Detect which cell encompasses the target text, then output its [x, y] center coordinate. 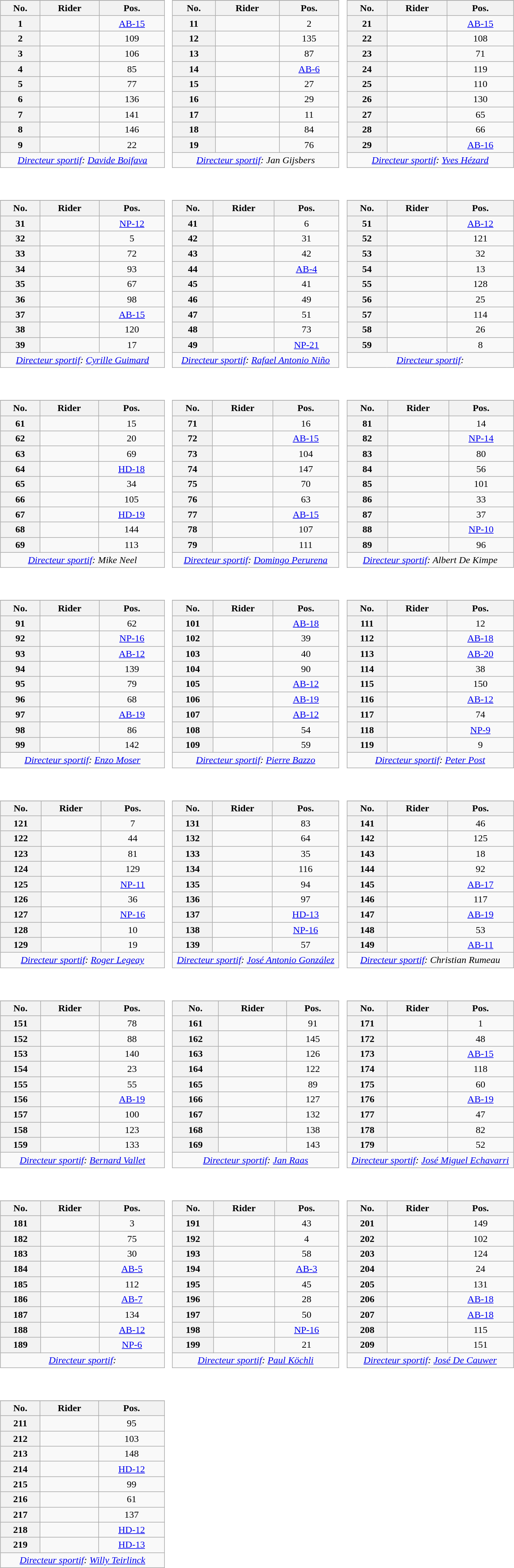
168 [196, 1130]
Directeur sportif: Domingo Perurena [255, 560]
140 [132, 1054]
HD-19 [132, 514]
214 [20, 1469]
70 [306, 484]
Directeur sportif: Peter Post [430, 760]
191 [193, 1223]
177 [367, 1115]
164 [196, 1069]
179 [367, 1145]
185 [20, 1284]
217 [20, 1515]
182 [20, 1238]
130 [480, 99]
HD-18 [132, 469]
203 [367, 1254]
No. Rider Pos. 71 16 72 AB-15 73 104 74 147 75 70 76 63 77 AB-15 78 107 79 111 Directeur sportif: Domingo Perurena [258, 479]
175 [367, 1084]
Directeur sportif: Albert De Kimpe [430, 560]
212 [20, 1439]
174 [367, 1069]
100 [132, 1115]
156 [20, 1099]
No. Rider Pos. 161 91 162 145 163 126 164 122 165 89 166 127 167 132 168 138 169 143 Directeur sportif: Jan Raas [258, 1079]
169 [196, 1145]
209 [367, 1345]
181 [20, 1223]
201 [367, 1223]
208 [367, 1330]
195 [193, 1284]
AB-3 [306, 1269]
Directeur sportif: José Antonio González [255, 960]
171 [367, 1023]
90 [306, 669]
206 [367, 1299]
Directeur sportif: José Miguel Echavarri [430, 1160]
Directeur sportif: Davide Boifava [82, 160]
199 [193, 1345]
186 [20, 1299]
Directeur sportif: Roger Legeay [82, 960]
172 [367, 1038]
Directeur sportif: Yves Hézard [430, 160]
Directeur sportif: Bernard Vallet [82, 1160]
AB-16 [480, 145]
218 [20, 1530]
198 [193, 1330]
Directeur sportif: Cyrille Guimard [82, 360]
183 [20, 1254]
NP-21 [306, 345]
213 [20, 1454]
167 [196, 1115]
163 [196, 1054]
60 [480, 1084]
NP-6 [132, 1345]
187 [20, 1315]
Directeur sportif: Christian Rumeau [430, 960]
Directeur sportif: Jan Raas [255, 1160]
189 [20, 1345]
150 [480, 684]
AB-7 [132, 1299]
Directeur sportif: Paul Köchli [255, 1360]
Directeur sportif: José De Cauwer [430, 1360]
173 [367, 1054]
120 [132, 330]
204 [367, 1269]
NP-11 [132, 884]
162 [196, 1038]
110 [480, 84]
NP-9 [480, 730]
161 [196, 1023]
AB-17 [480, 884]
AB-20 [480, 654]
207 [367, 1315]
219 [20, 1545]
10 [132, 929]
188 [20, 1330]
Directeur sportif: Enzo Moser [82, 760]
Directeur sportif: Jan Gijsbers [255, 160]
No. Rider Pos. 41 6 42 31 43 42 44 AB-4 45 41 46 49 47 51 48 73 49 NP-21 Directeur sportif: Rafael Antonio Niño [258, 279]
154 [20, 1069]
215 [20, 1484]
NP-10 [481, 530]
194 [193, 1269]
No. Rider Pos. 131 83 132 64 133 35 134 116 135 94 136 97 137 HD-13 138 NP-16 139 57 Directeur sportif: José Antonio González [258, 879]
158 [20, 1130]
Directeur sportif: Pierre Bazzo [255, 760]
216 [20, 1499]
50 [306, 1315]
205 [367, 1284]
159 [20, 1145]
178 [367, 1130]
AB-11 [480, 945]
Directeur sportif: Mike Neel [82, 560]
166 [196, 1099]
Directeur sportif: Rafael Antonio Niño [255, 360]
20 [132, 439]
196 [193, 1299]
157 [20, 1115]
197 [193, 1315]
Directeur sportif: Willy Teirlinck [82, 1560]
202 [367, 1238]
No. Rider Pos. 191 43 192 4 193 58 194 AB-3 195 45 196 28 197 50 198 NP-16 199 21 Directeur sportif: Paul Köchli [258, 1279]
AB-6 [309, 69]
211 [20, 1424]
176 [367, 1099]
153 [20, 1054]
192 [193, 1238]
AB-5 [132, 1269]
165 [196, 1084]
NP-12 [132, 223]
NP-14 [481, 439]
155 [20, 1084]
40 [306, 654]
No. Rider Pos. 101 AB-18 102 39 103 40 104 90 105 AB-12 106 AB-19 107 AB-12 108 54 109 59 Directeur sportif: Pierre Bazzo [258, 679]
193 [193, 1254]
30 [132, 1254]
152 [20, 1038]
AB-4 [306, 269]
80 [481, 454]
184 [20, 1269]
